Determine the (x, y) coordinate at the center of the cell enclosing the given text.  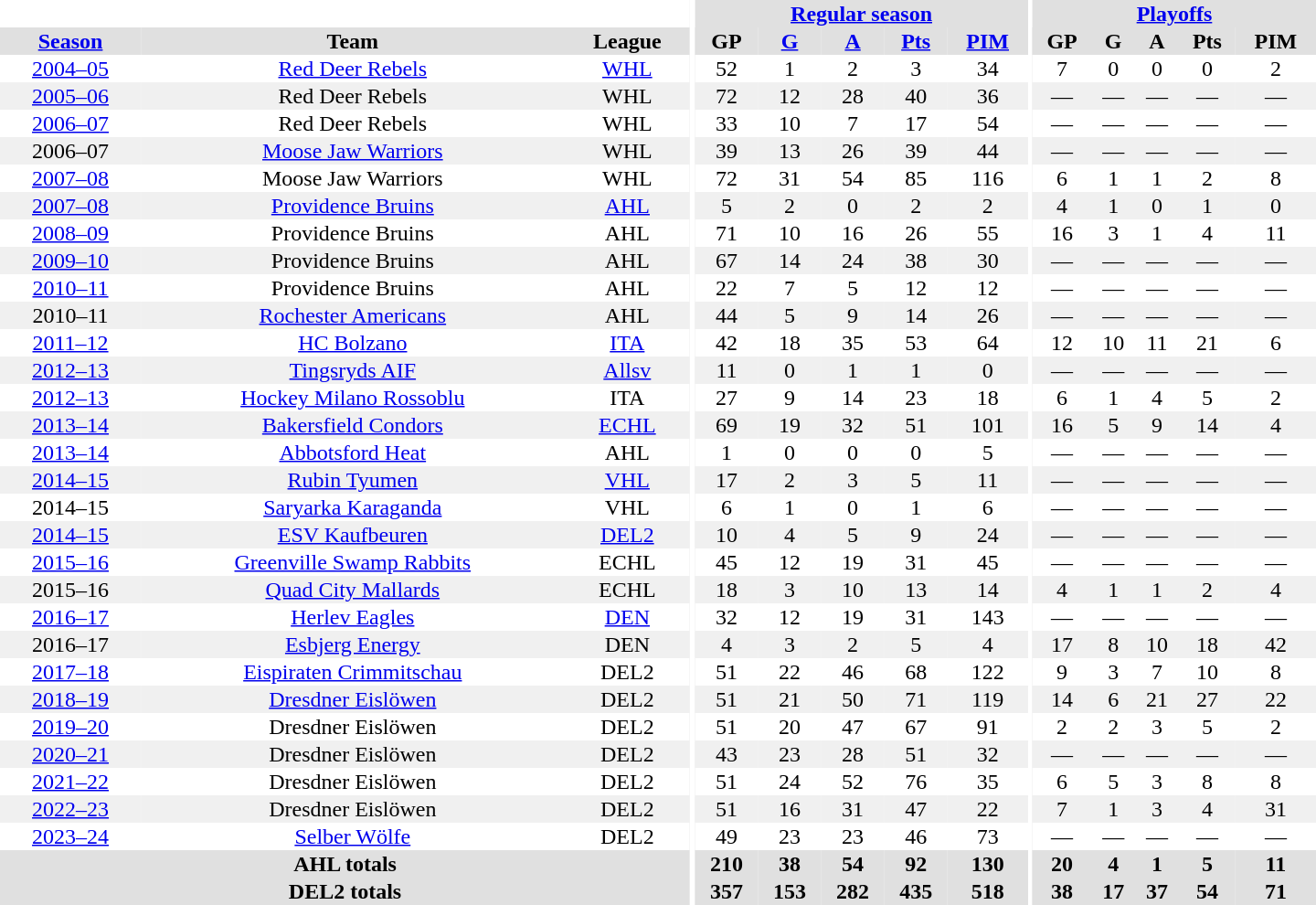
2005–06 (70, 96)
37 (1157, 891)
Esbjerg Energy (353, 644)
122 (988, 672)
518 (988, 891)
Selber Wölfe (353, 836)
36 (988, 96)
40 (916, 96)
119 (988, 699)
DEL2 totals (345, 891)
2009–10 (70, 261)
Eispiraten Crimmitschau (353, 672)
HC Bolzano (353, 343)
55 (988, 233)
ESV Kaufbeuren (353, 535)
Season (70, 41)
43 (726, 754)
30 (988, 261)
Greenville Swamp Rabbits (353, 562)
Quad City Mallards (353, 590)
435 (916, 891)
49 (726, 836)
101 (988, 425)
116 (988, 178)
33 (726, 123)
73 (988, 836)
Team (353, 41)
2017–18 (70, 672)
2023–24 (70, 836)
92 (916, 864)
Saryarka Karaganda (353, 507)
Rubin Tyumen (353, 480)
2008–09 (70, 233)
76 (916, 782)
AHL totals (345, 864)
Allsv (628, 370)
Bakersfield Condors (353, 425)
53 (916, 343)
2004–05 (70, 69)
153 (790, 891)
357 (726, 891)
64 (988, 343)
85 (916, 178)
2019–20 (70, 727)
69 (726, 425)
143 (988, 617)
2021–22 (70, 782)
Tingsryds AIF (353, 370)
Herlev Eagles (353, 617)
Rochester Americans (353, 315)
Regular season (861, 14)
282 (854, 891)
2022–23 (70, 809)
2011–12 (70, 343)
Playoffs (1174, 14)
2020–21 (70, 754)
34 (988, 69)
210 (726, 864)
68 (916, 672)
2018–19 (70, 699)
League (628, 41)
130 (988, 864)
Hockey Milano Rossoblu (353, 398)
50 (854, 699)
91 (988, 727)
Abbotsford Heat (353, 452)
